Return (X, Y) of the center of cell containing provided text 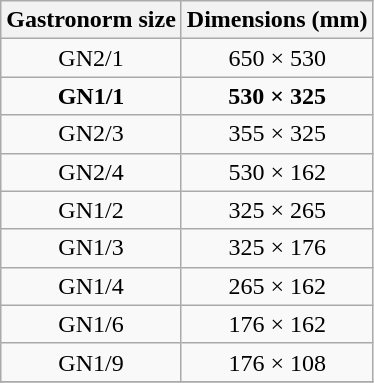
GN2/1 (92, 58)
176 × 162 (277, 324)
GN1/9 (92, 362)
GN2/4 (92, 172)
Dimensions (mm) (277, 20)
GN1/3 (92, 248)
355 × 325 (277, 134)
GN1/6 (92, 324)
325 × 176 (277, 248)
650 × 530 (277, 58)
265 × 162 (277, 286)
GN1/1 (92, 96)
325 × 265 (277, 210)
530 × 162 (277, 172)
530 × 325 (277, 96)
GN2/3 (92, 134)
176 × 108 (277, 362)
Gastronorm size (92, 20)
GN1/2 (92, 210)
GN1/4 (92, 286)
